Search for the cell housing the specified text and yield its (x, y) center coordinate. 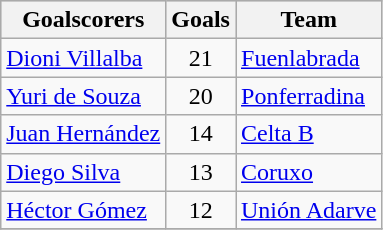
Coruxo (309, 172)
13 (201, 172)
21 (201, 58)
Goalscorers (84, 20)
Ponferradina (309, 96)
Goals (201, 20)
20 (201, 96)
14 (201, 134)
Juan Hernández (84, 134)
Diego Silva (84, 172)
Fuenlabrada (309, 58)
Héctor Gómez (84, 210)
Dioni Villalba (84, 58)
Team (309, 20)
12 (201, 210)
Unión Adarve (309, 210)
Yuri de Souza (84, 96)
Celta B (309, 134)
